Pinpoint the cell where the given text exists, returning its (x, y) midpoint coordinate. 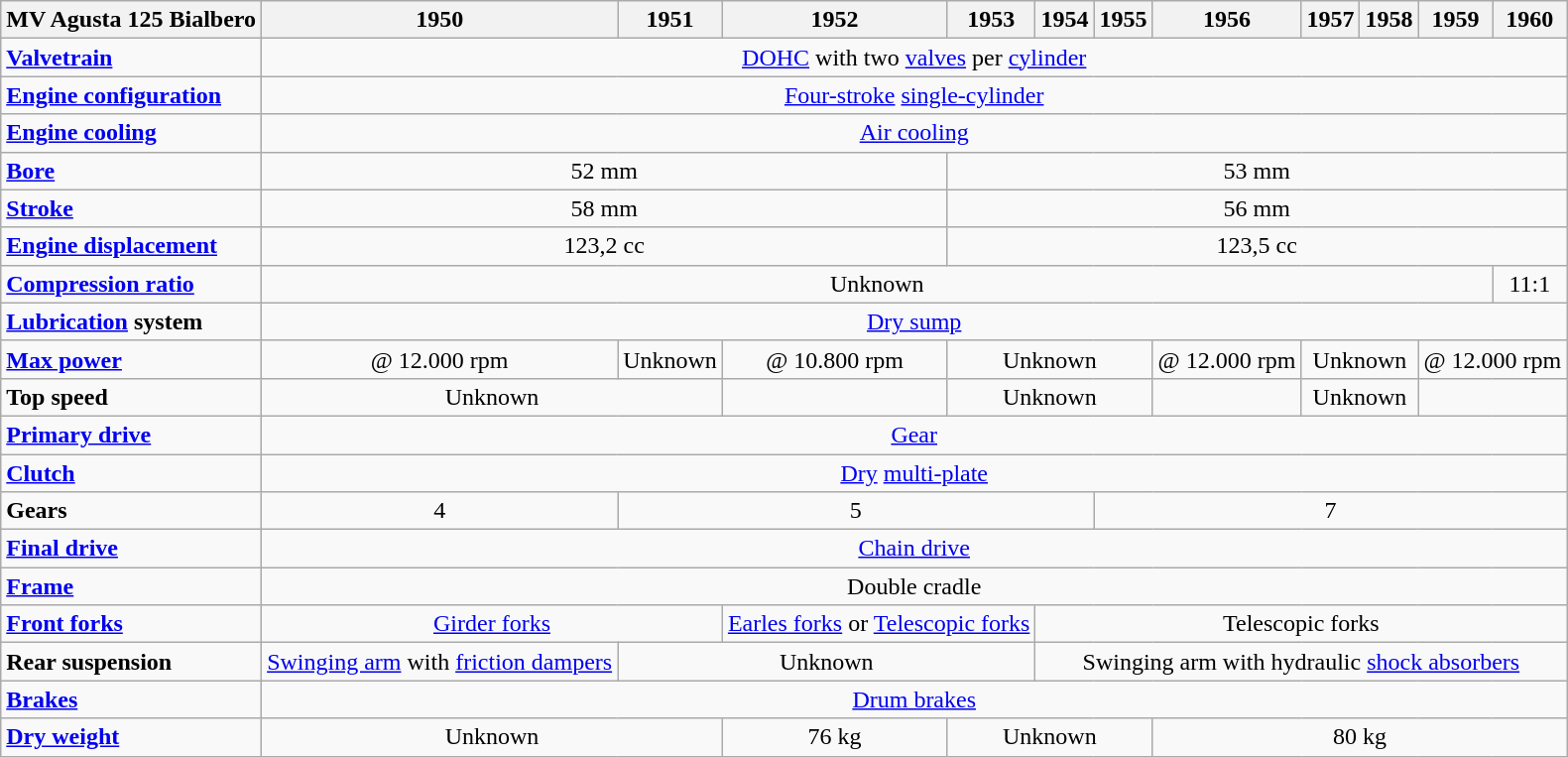
7 (1331, 511)
Valvetrain (131, 58)
1959 (1456, 20)
123,2 cc (605, 246)
Rear suspension (131, 662)
53 mm (1258, 171)
1956 (1227, 20)
Dry weight (131, 737)
4 (440, 511)
1957 (1331, 20)
Chain drive (914, 549)
80 kg (1360, 737)
Air cooling (914, 133)
Lubrication system (131, 321)
Girder forks (492, 624)
Double cradle (914, 586)
Dry multi-plate (914, 473)
1955 (1123, 20)
5 (856, 511)
@ 10.800 rpm (834, 359)
1950 (440, 20)
11:1 (1529, 284)
1953 (992, 20)
Stroke (131, 208)
52 mm (605, 171)
Engine cooling (131, 133)
Clutch (131, 473)
76 kg (834, 737)
Frame (131, 586)
Primary drive (131, 435)
1951 (670, 20)
Earles forks or Telescopic forks (879, 624)
56 mm (1258, 208)
Front forks (131, 624)
Final drive (131, 549)
Brakes (131, 699)
Gear (914, 435)
Max power (131, 359)
MV Agusta 125 Bialbero (131, 20)
123,5 cc (1258, 246)
1960 (1529, 20)
Gears (131, 511)
1954 (1065, 20)
Drum brakes (914, 699)
Compression ratio (131, 284)
1958 (1388, 20)
Engine displacement (131, 246)
Telescopic forks (1301, 624)
Top speed (131, 397)
DOHC with two valves per cylinder (914, 58)
Engine configuration (131, 95)
Swinging arm with hydraulic shock absorbers (1301, 662)
Swinging arm with friction dampers (440, 662)
Dry sump (914, 321)
58 mm (605, 208)
1952 (834, 20)
Four-stroke single-cylinder (914, 95)
Bore (131, 171)
